Extract the [x, y] coordinate from the center of the cell holding the provided text.  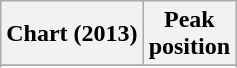
Chart (2013) [72, 34]
Peakposition [189, 34]
